For the text-containing cell, return its midpoint in [X, Y] coordinate format. 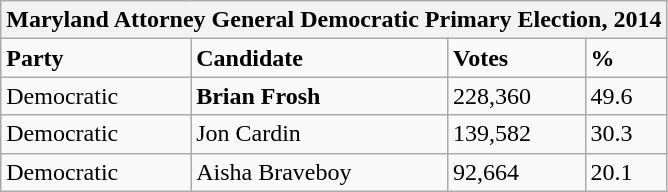
Brian Frosh [320, 96]
Party [96, 58]
139,582 [517, 134]
Candidate [320, 58]
Maryland Attorney General Democratic Primary Election, 2014 [334, 20]
228,360 [517, 96]
49.6 [626, 96]
20.1 [626, 172]
Aisha Braveboy [320, 172]
92,664 [517, 172]
Votes [517, 58]
% [626, 58]
30.3 [626, 134]
Jon Cardin [320, 134]
